Extract the [x, y] coordinate from the center of the cell holding the provided text.  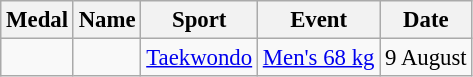
Men's 68 kg [318, 58]
Medal [38, 20]
Taekwondo [200, 58]
Name [107, 20]
9 August [426, 58]
Sport [200, 20]
Date [426, 20]
Event [318, 20]
